Scan for the cell matching the given text and deliver its (x, y) coordinate at center. 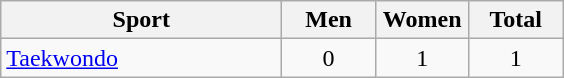
0 (329, 58)
Men (329, 20)
Taekwondo (142, 58)
Total (516, 20)
Sport (142, 20)
Women (422, 20)
